Determine the (x, y) coordinate at the center of the cell enclosing the given text.  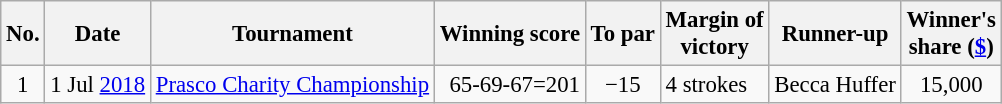
1 (23, 85)
65-69-67=201 (510, 85)
Margin ofvictory (714, 34)
Becca Huffer (835, 85)
Runner-up (835, 34)
−15 (622, 85)
To par (622, 34)
Tournament (292, 34)
1 Jul 2018 (98, 85)
Winning score (510, 34)
Prasco Charity Championship (292, 85)
No. (23, 34)
15,000 (951, 85)
Date (98, 34)
Winner'sshare ($) (951, 34)
4 strokes (714, 85)
